Provide the (X, Y) coordinate of the cell's center where the given text is located.  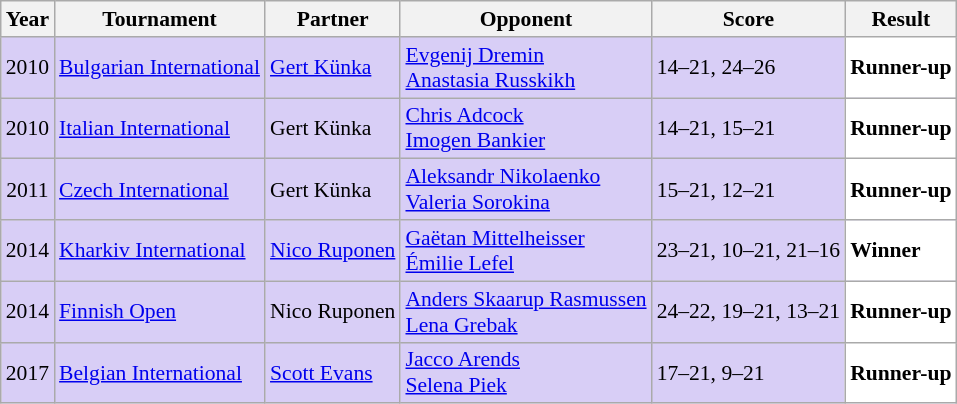
23–21, 10–21, 21–16 (749, 250)
Belgian International (160, 372)
14–21, 15–21 (749, 128)
Tournament (160, 19)
Evgenij Dremin Anastasia Russkikh (526, 68)
17–21, 9–21 (749, 372)
Scott Evans (332, 372)
Anders Skaarup Rasmussen Lena Grebak (526, 312)
Czech International (160, 190)
Aleksandr Nikolaenko Valeria Sorokina (526, 190)
24–22, 19–21, 13–21 (749, 312)
Chris Adcock Imogen Bankier (526, 128)
Italian International (160, 128)
2017 (28, 372)
Winner (900, 250)
14–21, 24–26 (749, 68)
Finnish Open (160, 312)
Result (900, 19)
Jacco Arends Selena Piek (526, 372)
15–21, 12–21 (749, 190)
Year (28, 19)
2011 (28, 190)
Gaëtan Mittelheisser Émilie Lefel (526, 250)
Partner (332, 19)
Opponent (526, 19)
Kharkiv International (160, 250)
Score (749, 19)
Bulgarian International (160, 68)
